Return the [X, Y] coordinate for the center point of the cell that contains the specified text.  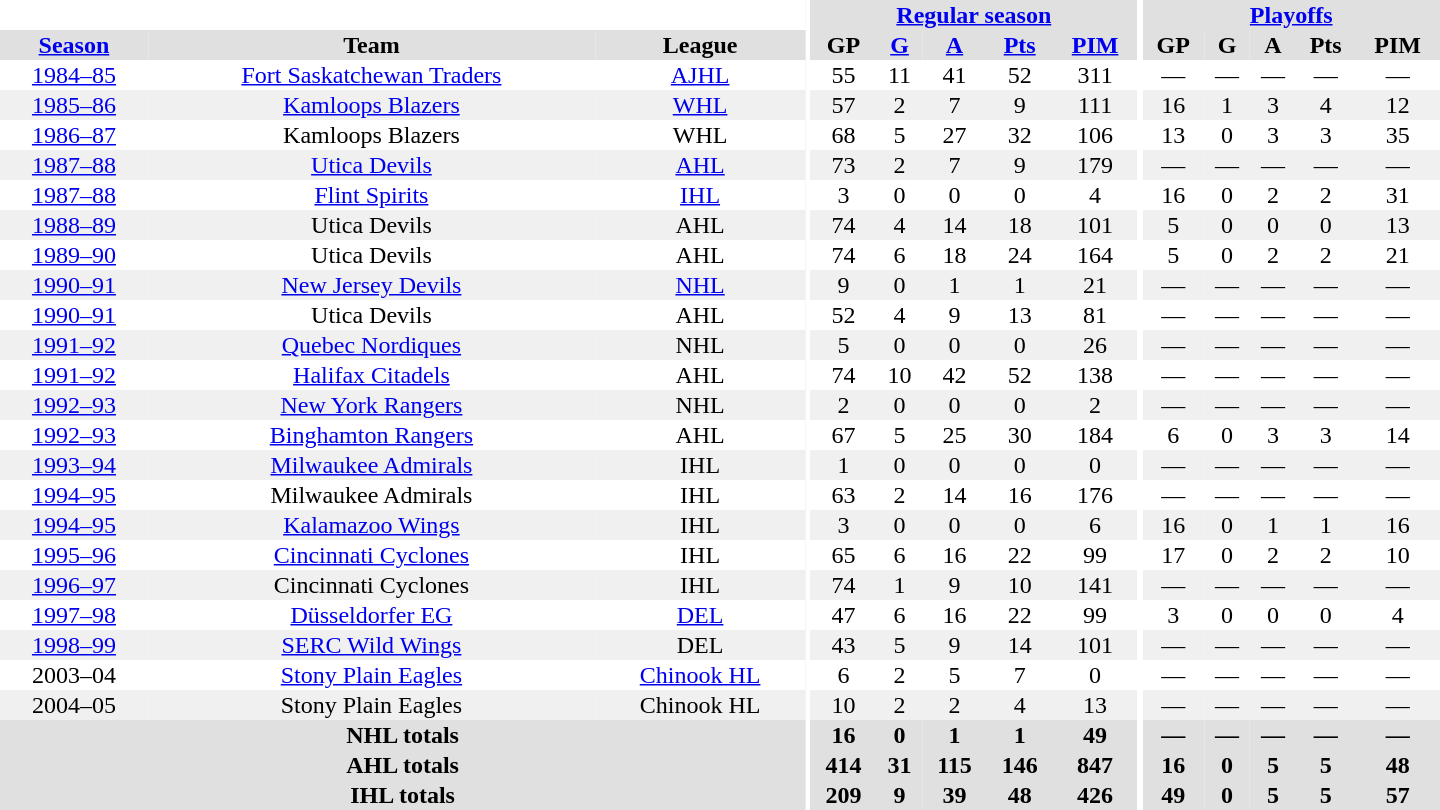
1998–99 [74, 645]
New Jersey Devils [372, 285]
179 [1095, 165]
Flint Spirits [372, 195]
68 [843, 135]
1995–96 [74, 555]
1984–85 [74, 75]
184 [1095, 435]
32 [1020, 135]
164 [1095, 255]
63 [843, 495]
138 [1095, 375]
26 [1095, 345]
Düsseldorfer EG [372, 615]
106 [1095, 135]
11 [900, 75]
30 [1020, 435]
1989–90 [74, 255]
Binghamton Rangers [372, 435]
NHL totals [402, 735]
Fort Saskatchewan Traders [372, 75]
Regular season [974, 15]
65 [843, 555]
39 [954, 795]
47 [843, 615]
35 [1398, 135]
24 [1020, 255]
1988–89 [74, 225]
141 [1095, 585]
41 [954, 75]
Season [74, 45]
1986–87 [74, 135]
AHL totals [402, 765]
42 [954, 375]
1996–97 [74, 585]
426 [1095, 795]
Playoffs [1291, 15]
1997–98 [74, 615]
2004–05 [74, 705]
SERC Wild Wings [372, 645]
209 [843, 795]
176 [1095, 495]
67 [843, 435]
12 [1398, 105]
1993–94 [74, 465]
Halifax Citadels [372, 375]
73 [843, 165]
17 [1173, 555]
55 [843, 75]
111 [1095, 105]
League [700, 45]
847 [1095, 765]
115 [954, 765]
AJHL [700, 75]
IHL totals [402, 795]
25 [954, 435]
Team [372, 45]
New York Rangers [372, 405]
81 [1095, 315]
1985–86 [74, 105]
146 [1020, 765]
2003–04 [74, 675]
414 [843, 765]
Kalamazoo Wings [372, 525]
Quebec Nordiques [372, 345]
311 [1095, 75]
43 [843, 645]
27 [954, 135]
